Capture the cell that displays the provided text and extract its (x, y) central coordinate. 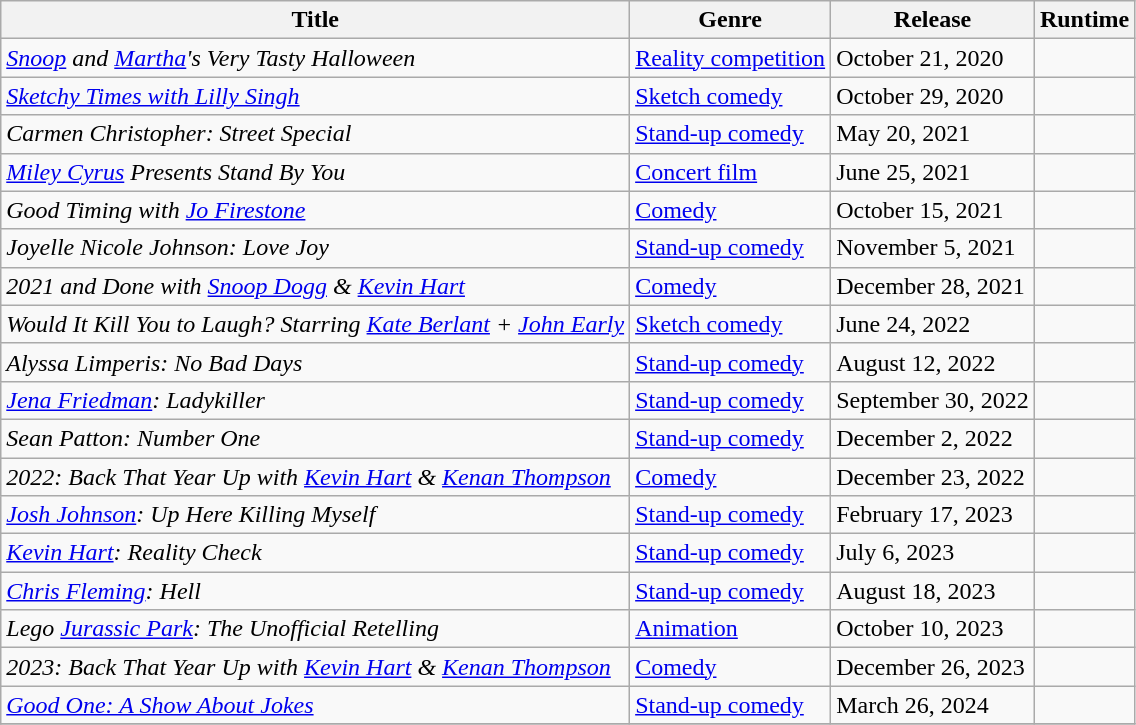
June 24, 2022 (933, 324)
Sean Patton: Number One (316, 438)
Jena Friedman: Ladykiller (316, 400)
June 25, 2021 (933, 172)
August 12, 2022 (933, 362)
Genre (730, 20)
2021 and Done with Snoop Dogg & Kevin Hart (316, 286)
October 29, 2020 (933, 96)
May 20, 2021 (933, 134)
Miley Cyrus Presents Stand By You (316, 172)
Would It Kill You to Laugh? Starring Kate Berlant + John Early (316, 324)
October 15, 2021 (933, 210)
2023: Back That Year Up with Kevin Hart & Kenan Thompson (316, 667)
October 21, 2020 (933, 58)
Joyelle Nicole Johnson: Love Joy (316, 248)
March 26, 2024 (933, 705)
October 10, 2023 (933, 629)
November 5, 2021 (933, 248)
Snoop and Martha's Very Tasty Halloween (316, 58)
Good One: A Show About Jokes (316, 705)
December 23, 2022 (933, 477)
Animation (730, 629)
September 30, 2022 (933, 400)
Title (316, 20)
Concert film (730, 172)
Release (933, 20)
December 2, 2022 (933, 438)
Carmen Christopher: Street Special (316, 134)
December 28, 2021 (933, 286)
2022: Back That Year Up with Kevin Hart & Kenan Thompson (316, 477)
Reality competition (730, 58)
Sketchy Times with Lilly Singh (316, 96)
Kevin Hart: Reality Check (316, 553)
December 26, 2023 (933, 667)
Runtime (1084, 20)
Good Timing with Jo Firestone (316, 210)
Lego Jurassic Park: The Unofficial Retelling (316, 629)
July 6, 2023 (933, 553)
Alyssa Limperis: No Bad Days (316, 362)
Josh Johnson: Up Here Killing Myself (316, 515)
February 17, 2023 (933, 515)
August 18, 2023 (933, 591)
Chris Fleming: Hell (316, 591)
